For the text-containing cell, return its midpoint in [X, Y] coordinate format. 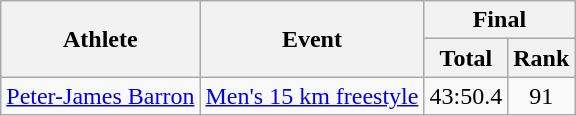
Peter-James Barron [100, 96]
91 [542, 96]
Event [312, 39]
Total [466, 58]
Rank [542, 58]
Athlete [100, 39]
Final [500, 20]
Men's 15 km freestyle [312, 96]
43:50.4 [466, 96]
